Extract the [X, Y] coordinate from the center of the cell holding the provided text.  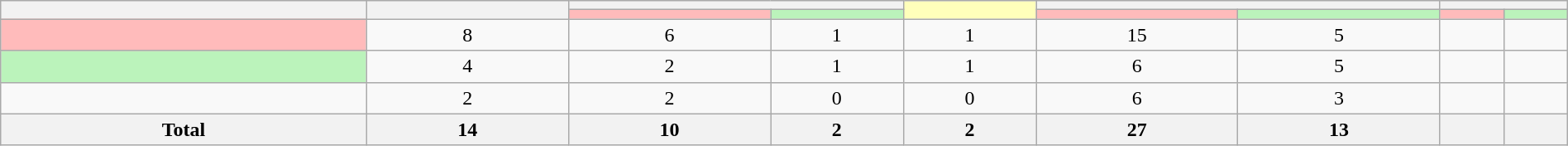
8 [467, 35]
Total [184, 129]
4 [467, 66]
3 [1339, 98]
15 [1137, 35]
13 [1339, 129]
10 [669, 129]
27 [1137, 129]
14 [467, 129]
